Search for the cell housing the specified text and yield its (x, y) center coordinate. 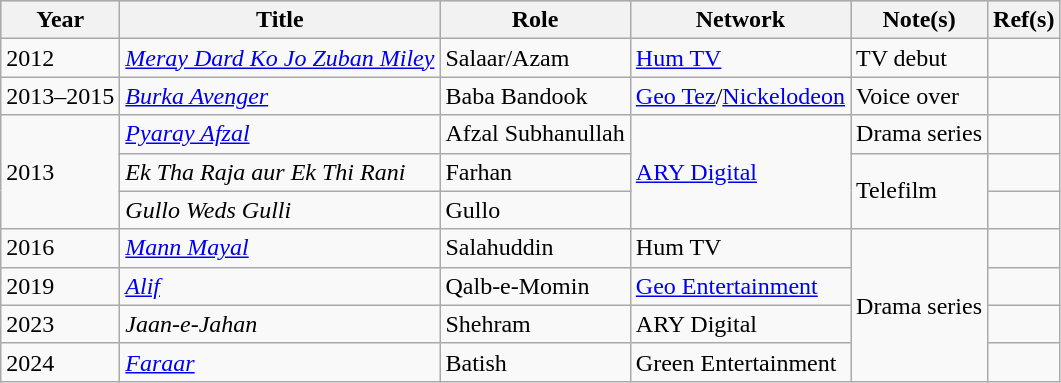
Geo Entertainment (740, 286)
Ref(s) (1024, 20)
Meray Dard Ko Jo Zuban Miley (280, 58)
Ek Tha Raja aur Ek Thi Rani (280, 172)
Faraar (280, 362)
Year (60, 20)
2013 (60, 172)
Gullo (535, 210)
Alif (280, 286)
Shehram (535, 324)
2012 (60, 58)
2013–2015 (60, 96)
2024 (60, 362)
TV debut (920, 58)
Mann Mayal (280, 248)
Network (740, 20)
Baba Bandook (535, 96)
Jaan-e-Jahan (280, 324)
Salaar/Azam (535, 58)
Geo Tez/Nickelodeon (740, 96)
2023 (60, 324)
Pyaray Afzal (280, 134)
2019 (60, 286)
Note(s) (920, 20)
2016 (60, 248)
Gullo Weds Gulli (280, 210)
Qalb-e-Momin (535, 286)
Burka Avenger (280, 96)
Role (535, 20)
Afzal Subhanullah (535, 134)
Voice over (920, 96)
Telefilm (920, 191)
Green Entertainment (740, 362)
Batish (535, 362)
Salahuddin (535, 248)
Farhan (535, 172)
Title (280, 20)
